Pinpoint the cell where the given text exists, returning its [X, Y] midpoint coordinate. 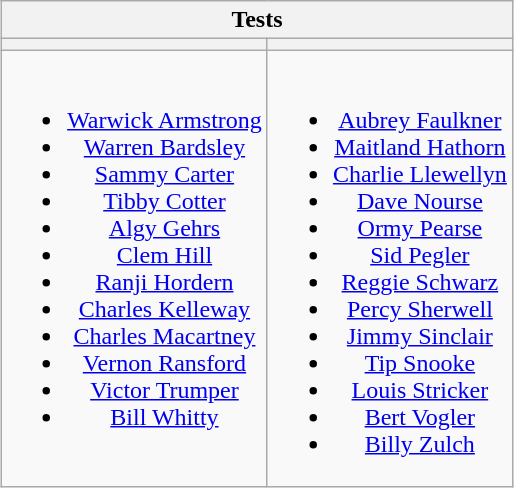
Tests [258, 20]
